Identify which cell holds the provided text, then report its (X, Y) central coordinate. 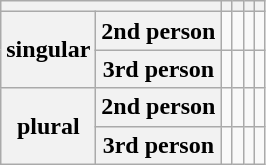
singular (48, 50)
plural (48, 126)
